From the cell containing the given text, extract its center point as [x, y] coordinate. 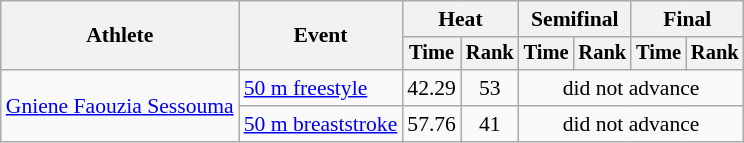
Heat [460, 19]
50 m breaststroke [321, 124]
41 [490, 124]
57.76 [432, 124]
42.29 [432, 88]
Semifinal [575, 19]
53 [490, 88]
Gniene Faouzia Sessouma [120, 106]
50 m freestyle [321, 88]
Final [687, 19]
Event [321, 36]
Athlete [120, 36]
